Capture the cell that displays the provided text and extract its (X, Y) central coordinate. 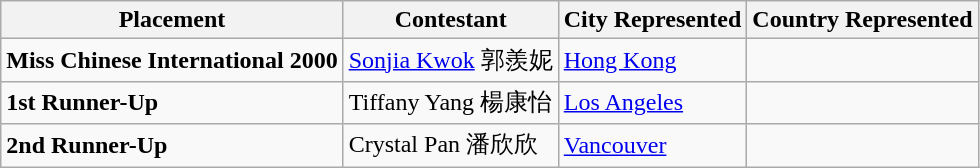
2nd Runner-Up (172, 146)
Placement (172, 20)
Contestant (450, 20)
1st Runner-Up (172, 102)
Tiffany Yang 楊康怡 (450, 102)
Hong Kong (652, 60)
Crystal Pan 潘欣欣 (450, 146)
Vancouver (652, 146)
Miss Chinese International 2000 (172, 60)
Sonjia Kwok 郭羨妮 (450, 60)
Los Angeles (652, 102)
Country Represented (862, 20)
City Represented (652, 20)
